Extract the [X, Y] coordinate from the center of the cell holding the provided text.  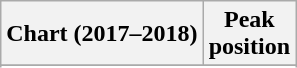
Peak position [249, 34]
Chart (2017–2018) [102, 34]
